Identify which cell holds the provided text, then report its (x, y) central coordinate. 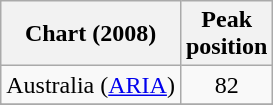
82 (226, 85)
Chart (2008) (91, 34)
Peakposition (226, 34)
Australia (ARIA) (91, 85)
